From the cell containing the given text, extract its center point as (X, Y) coordinate. 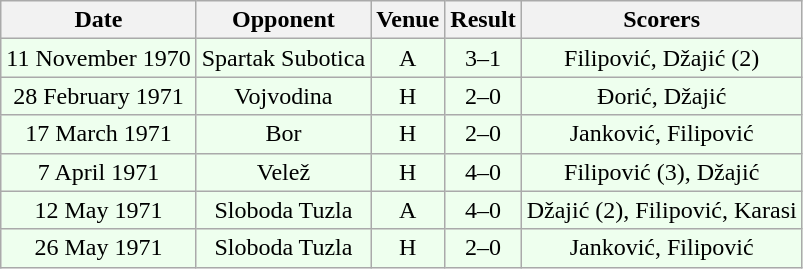
28 February 1971 (98, 96)
Filipović (3), Džajić (662, 172)
Đorić, Džajić (662, 96)
Opponent (283, 20)
Scorers (662, 20)
Džajić (2), Filipović, Karasi (662, 210)
Spartak Subotica (283, 58)
26 May 1971 (98, 248)
Velež (283, 172)
Bor (283, 134)
Filipović, Džajić (2) (662, 58)
Vojvodina (283, 96)
17 March 1971 (98, 134)
11 November 1970 (98, 58)
Result (483, 20)
12 May 1971 (98, 210)
Date (98, 20)
Venue (408, 20)
7 April 1971 (98, 172)
3–1 (483, 58)
